Locate the cell with the specified text and output its (X, Y) center coordinate. 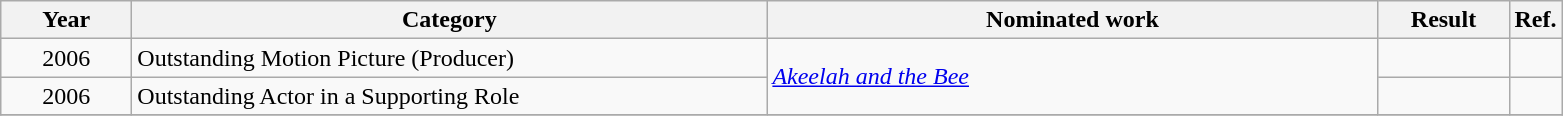
Outstanding Motion Picture (Producer) (450, 58)
Year (66, 20)
Outstanding Actor in a Supporting Role (450, 96)
Ref. (1536, 20)
Result (1444, 20)
Category (450, 20)
Nominated work (1072, 20)
Akeelah and the Bee (1072, 77)
